Identify which cell holds the provided text, then report its (x, y) central coordinate. 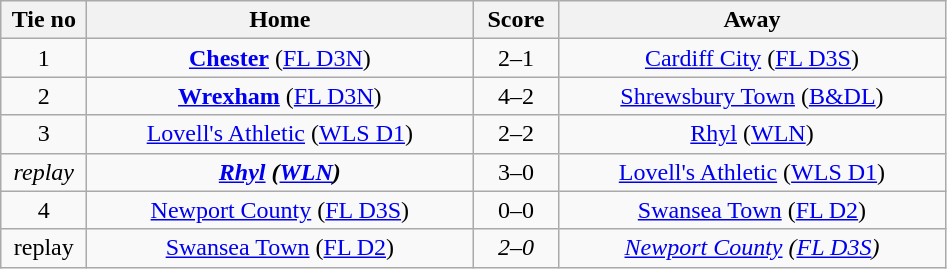
2–2 (516, 134)
2–1 (516, 58)
3–0 (516, 172)
2–0 (516, 248)
Chester (FL D3N) (280, 58)
Away (752, 20)
0–0 (516, 210)
1 (44, 58)
Shrewsbury Town (B&DL) (752, 96)
4–2 (516, 96)
Home (280, 20)
Tie no (44, 20)
Wrexham (FL D3N) (280, 96)
3 (44, 134)
Cardiff City (FL D3S) (752, 58)
Score (516, 20)
2 (44, 96)
4 (44, 210)
